Output the (x, y) coordinate of the center of the cell containing the given text.  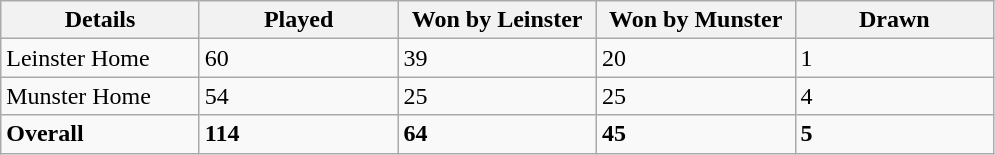
20 (696, 58)
Won by Leinster (498, 20)
4 (894, 96)
5 (894, 134)
60 (298, 58)
Drawn (894, 20)
54 (298, 96)
114 (298, 134)
Played (298, 20)
Leinster Home (100, 58)
64 (498, 134)
1 (894, 58)
Details (100, 20)
Won by Munster (696, 20)
Overall (100, 134)
Munster Home (100, 96)
39 (498, 58)
45 (696, 134)
